Extract the (x, y) coordinate from the center of the cell holding the provided text.  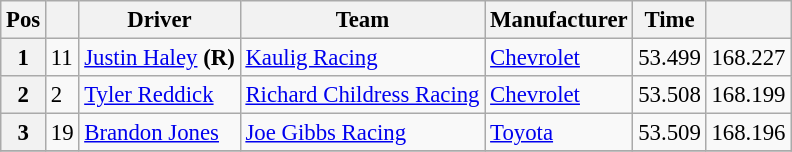
168.227 (748, 58)
Joe Gibbs Racing (362, 133)
Time (670, 20)
Driver (160, 20)
Pos (24, 20)
53.508 (670, 95)
Team (362, 20)
Manufacturer (559, 20)
3 (24, 133)
11 (62, 58)
Richard Childress Racing (362, 95)
1 (24, 58)
Brandon Jones (160, 133)
19 (62, 133)
Toyota (559, 133)
53.499 (670, 58)
Kaulig Racing (362, 58)
Justin Haley (R) (160, 58)
53.509 (670, 133)
Tyler Reddick (160, 95)
168.196 (748, 133)
168.199 (748, 95)
